Return the [X, Y] coordinate for the center point of the cell that contains the specified text.  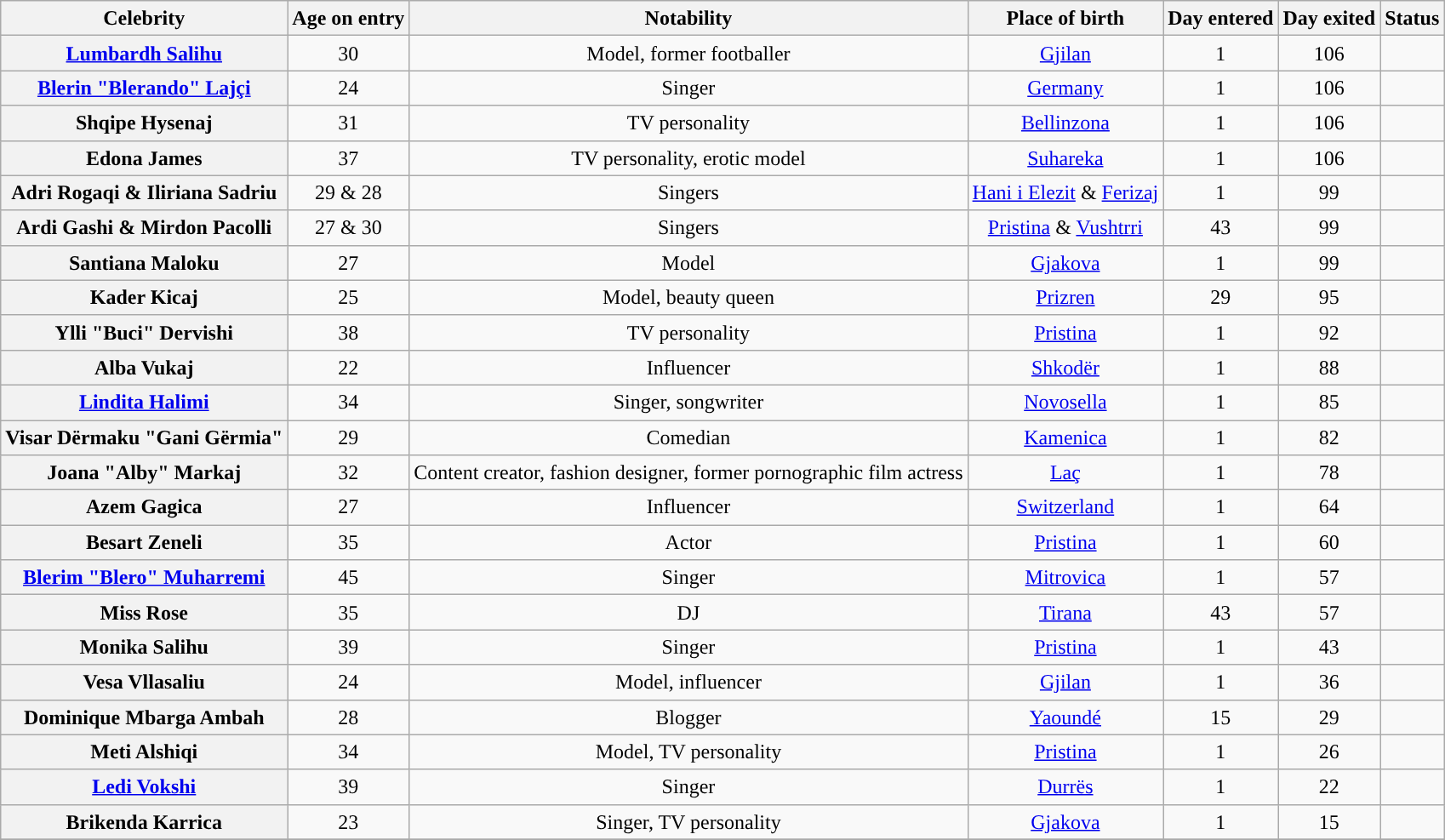
Model, influencer [688, 683]
Status [1413, 19]
Shqipe Hysenaj [145, 123]
Novosella [1065, 402]
Actor [688, 543]
Blogger [688, 717]
37 [349, 158]
Adri Rogaqi & Iliriana Sadriu [145, 192]
Content creator, fashion designer, former pornographic film actress [688, 473]
27 & 30 [349, 228]
23 [349, 822]
Brikenda Karrica [145, 822]
Day exited [1329, 19]
Lindita Halimi [145, 402]
Miss Rose [145, 613]
Singer, TV personality [688, 822]
Singer, songwriter [688, 402]
Vesa Vllasaliu [145, 683]
38 [349, 332]
32 [349, 473]
Visar Dërmaku "Gani Gërmia" [145, 437]
TV personality, erotic model [688, 158]
60 [1329, 543]
Mitrovica [1065, 577]
Place of birth [1065, 19]
Alba Vukaj [145, 368]
29 & 28 [349, 192]
Blerin "Blerando" Lajçi [145, 89]
Suhareka [1065, 158]
Yaoundé [1065, 717]
25 [349, 298]
Kamenica [1065, 437]
88 [1329, 368]
Joana "Alby" Markaj [145, 473]
Ardi Gashi & Mirdon Pacolli [145, 228]
82 [1329, 437]
Besart Zeneli [145, 543]
Edona James [145, 158]
31 [349, 123]
64 [1329, 507]
95 [1329, 298]
Model, TV personality [688, 752]
Monika Salihu [145, 647]
45 [349, 577]
Blerim "Blero" Muharremi [145, 577]
Lumbardh Salihu [145, 53]
Celebrity [145, 19]
Meti Alshiqi [145, 752]
Bellinzona [1065, 123]
Comedian [688, 437]
92 [1329, 332]
85 [1329, 402]
30 [349, 53]
Hani i Elezit & Ferizaj [1065, 192]
Laç [1065, 473]
Azem Gagica [145, 507]
Age on entry [349, 19]
Prizren [1065, 298]
28 [349, 717]
Day entered [1220, 19]
Santiana Maloku [145, 262]
Tirana [1065, 613]
Kader Kicaj [145, 298]
78 [1329, 473]
DJ [688, 613]
Durrës [1065, 786]
Notability [688, 19]
Dominique Mbarga Ambah [145, 717]
Model [688, 262]
Model, beauty queen [688, 298]
26 [1329, 752]
Germany [1065, 89]
Shkodër [1065, 368]
Model, former footballer [688, 53]
Switzerland [1065, 507]
36 [1329, 683]
Ledi Vokshi [145, 786]
Ylli "Buci" Dervishi [145, 332]
Pristina & Vushtrri [1065, 228]
